Capture the cell that displays the provided text and extract its [X, Y] central coordinate. 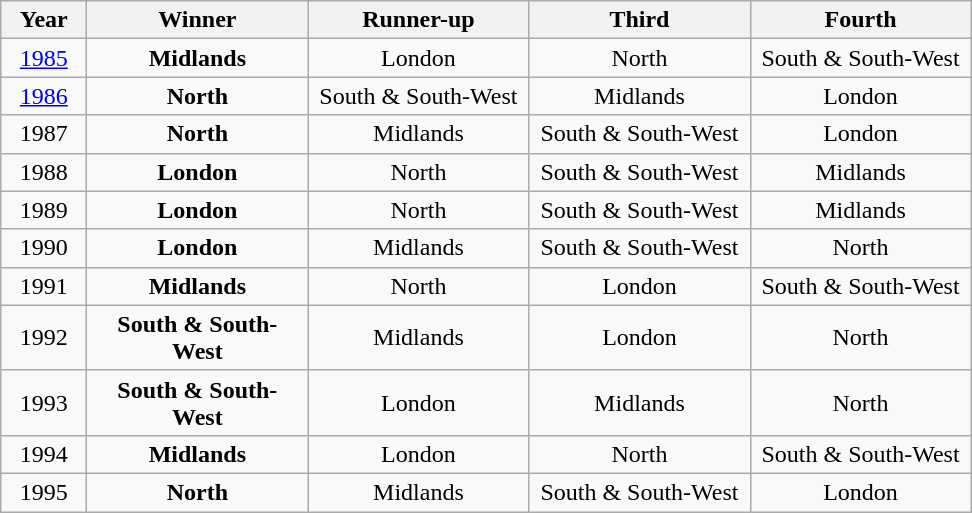
1986 [44, 96]
1995 [44, 492]
1989 [44, 210]
1985 [44, 58]
1990 [44, 248]
1992 [44, 338]
Winner [198, 20]
Third [640, 20]
1994 [44, 454]
1993 [44, 402]
Fourth [860, 20]
1988 [44, 172]
Runner-up [418, 20]
1991 [44, 286]
Year [44, 20]
1987 [44, 134]
